Return the [x, y] coordinate for the center point of the cell that contains the specified text.  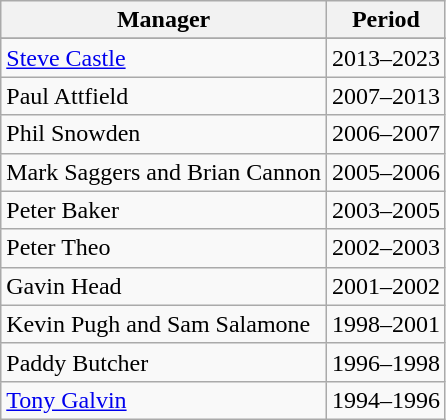
Manager [164, 20]
Gavin Head [164, 286]
2003–2005 [386, 210]
2013–2023 [386, 58]
Paddy Butcher [164, 362]
2002–2003 [386, 248]
Peter Theo [164, 248]
Steve Castle [164, 58]
1994–1996 [386, 400]
Mark Saggers and Brian Cannon [164, 172]
2006–2007 [386, 134]
1996–1998 [386, 362]
Period [386, 20]
1998–2001 [386, 324]
Tony Galvin [164, 400]
2007–2013 [386, 96]
Paul Attfield [164, 96]
Phil Snowden [164, 134]
2001–2002 [386, 286]
Kevin Pugh and Sam Salamone [164, 324]
Peter Baker [164, 210]
2005–2006 [386, 172]
